Pinpoint the cell where the given text exists, returning its [x, y] midpoint coordinate. 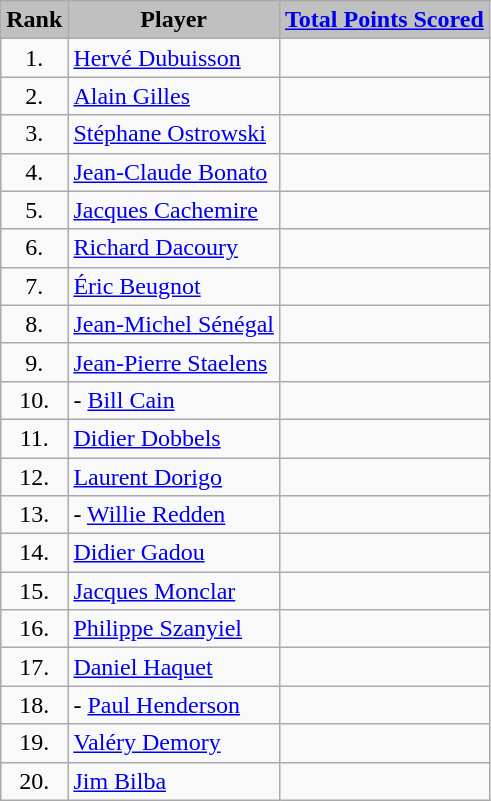
Jim Bilba [174, 781]
Didier Gadou [174, 553]
- Bill Cain [174, 400]
- Willie Redden [174, 515]
Laurent Dorigo [174, 477]
13. [34, 515]
16. [34, 629]
Jean-Michel Sénégal [174, 324]
6. [34, 248]
12. [34, 477]
Richard Dacoury [174, 248]
7. [34, 286]
17. [34, 667]
20. [34, 781]
3. [34, 134]
Jean-Pierre Staelens [174, 362]
Rank [34, 20]
Jacques Monclar [174, 591]
Jacques Cachemire [174, 210]
18. [34, 705]
Jean-Claude Bonato [174, 172]
4. [34, 172]
2. [34, 96]
Philippe Szanyiel [174, 629]
11. [34, 438]
8. [34, 324]
10. [34, 400]
Daniel Haquet [174, 667]
Didier Dobbels [174, 438]
Total Points Scored [385, 20]
9. [34, 362]
Player [174, 20]
Alain Gilles [174, 96]
1. [34, 58]
5. [34, 210]
15. [34, 591]
14. [34, 553]
Éric Beugnot [174, 286]
19. [34, 743]
Stéphane Ostrowski [174, 134]
- Paul Henderson [174, 705]
Hervé Dubuisson [174, 58]
Valéry Demory [174, 743]
